Search for the cell housing the specified text and yield its [x, y] center coordinate. 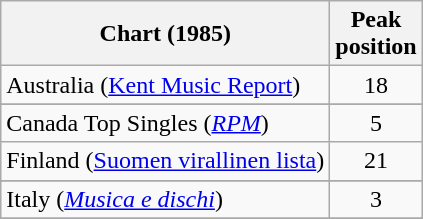
Chart (1985) [166, 34]
Canada Top Singles (RPM) [166, 123]
Finland (Suomen virallinen lista) [166, 161]
Australia (Kent Music Report) [166, 85]
21 [376, 161]
18 [376, 85]
Italy (Musica e dischi) [166, 199]
Peakposition [376, 34]
5 [376, 123]
3 [376, 199]
